Determine the (X, Y) coordinate at the center of the cell enclosing the given text.  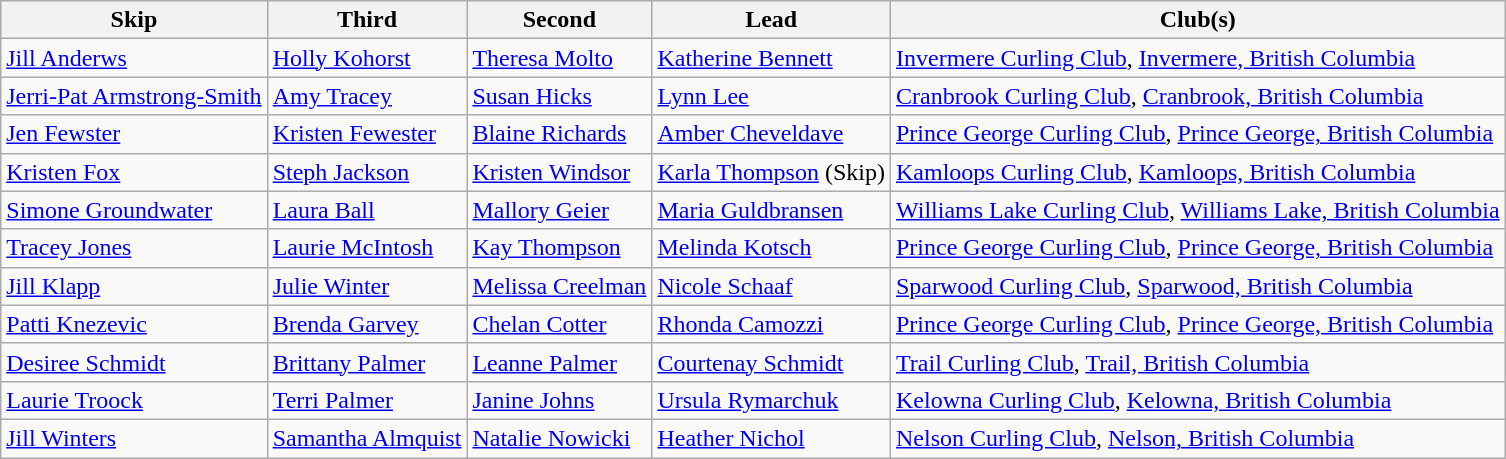
Amber Cheveldave (772, 134)
Samantha Almquist (367, 438)
Heather Nichol (772, 438)
Maria Guldbransen (772, 210)
Melissa Creelman (560, 286)
Karla Thompson (Skip) (772, 172)
Julie Winter (367, 286)
Club(s) (1198, 20)
Amy Tracey (367, 96)
Tracey Jones (134, 248)
Jen Fewster (134, 134)
Williams Lake Curling Club, Williams Lake, British Columbia (1198, 210)
Nicole Schaaf (772, 286)
Lynn Lee (772, 96)
Nelson Curling Club, Nelson, British Columbia (1198, 438)
Kamloops Curling Club, Kamloops, British Columbia (1198, 172)
Kristen Fewester (367, 134)
Theresa Molto (560, 58)
Ursula Rymarchuk (772, 400)
Terri Palmer (367, 400)
Invermere Curling Club, Invermere, British Columbia (1198, 58)
Mallory Geier (560, 210)
Lead (772, 20)
Jill Anderws (134, 58)
Courtenay Schmidt (772, 362)
Blaine Richards (560, 134)
Susan Hicks (560, 96)
Kay Thompson (560, 248)
Kristen Fox (134, 172)
Jerri-Pat Armstrong-Smith (134, 96)
Trail Curling Club, Trail, British Columbia (1198, 362)
Patti Knezevic (134, 324)
Steph Jackson (367, 172)
Brittany Palmer (367, 362)
Rhonda Camozzi (772, 324)
Holly Kohorst (367, 58)
Kristen Windsor (560, 172)
Katherine Bennett (772, 58)
Chelan Cotter (560, 324)
Janine Johns (560, 400)
Jill Klapp (134, 286)
Laura Ball (367, 210)
Third (367, 20)
Skip (134, 20)
Sparwood Curling Club, Sparwood, British Columbia (1198, 286)
Desiree Schmidt (134, 362)
Melinda Kotsch (772, 248)
Laurie McIntosh (367, 248)
Brenda Garvey (367, 324)
Natalie Nowicki (560, 438)
Simone Groundwater (134, 210)
Jill Winters (134, 438)
Leanne Palmer (560, 362)
Second (560, 20)
Cranbrook Curling Club, Cranbrook, British Columbia (1198, 96)
Laurie Troock (134, 400)
Kelowna Curling Club, Kelowna, British Columbia (1198, 400)
